From the cell containing the given text, extract its center point as (x, y) coordinate. 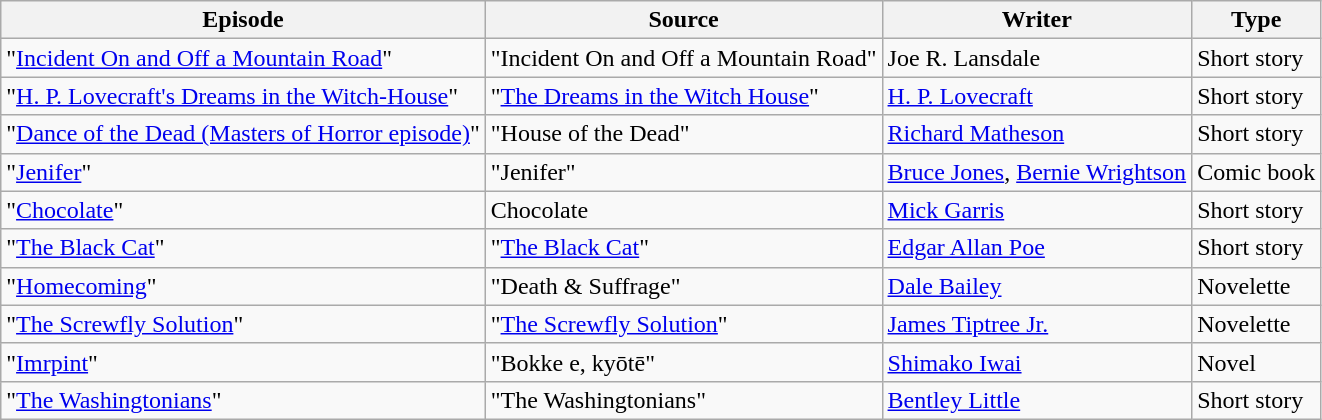
Source (684, 20)
Shimako Iwai (1037, 362)
"Bokke e, kyōtē" (684, 362)
James Tiptree Jr. (1037, 324)
Mick Garris (1037, 210)
Bentley Little (1037, 400)
Chocolate (684, 210)
"Dance of the Dead (Masters of Horror episode)" (243, 134)
Type (1256, 20)
"H. P. Lovecraft's Dreams in the Witch-House" (243, 96)
H. P. Lovecraft (1037, 96)
Joe R. Lansdale (1037, 58)
"Death & Suffrage" (684, 286)
"Homecoming" (243, 286)
Dale Bailey (1037, 286)
Writer (1037, 20)
"House of the Dead" (684, 134)
Bruce Jones, Bernie Wrightson (1037, 172)
"The Dreams in the Witch House" (684, 96)
"Chocolate" (243, 210)
Comic book (1256, 172)
"Imrpint" (243, 362)
Richard Matheson (1037, 134)
Episode (243, 20)
Edgar Allan Poe (1037, 248)
Novel (1256, 362)
